Pinpoint the cell where the given text exists, returning its [x, y] midpoint coordinate. 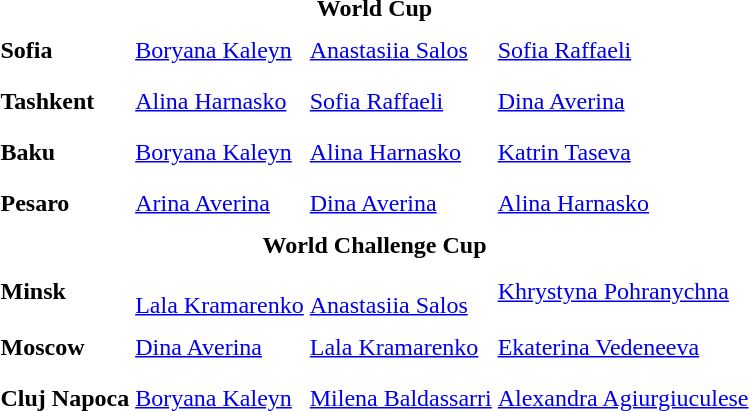
Sofia Raffaeli [400, 101]
Arina Averina [220, 203]
